Extract the [x, y] coordinate from the center of the cell holding the provided text.  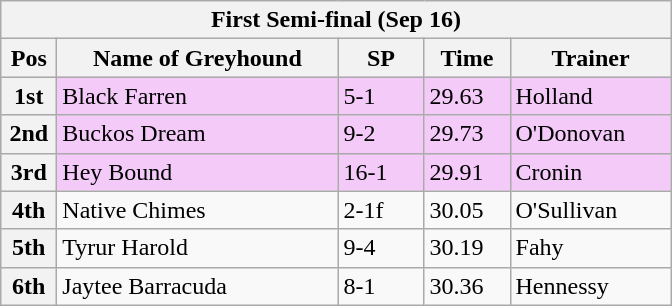
8-1 [381, 286]
Holland [590, 96]
30.05 [467, 210]
16-1 [381, 172]
2-1f [381, 210]
Buckos Dream [198, 134]
29.91 [467, 172]
9-4 [381, 248]
Pos [29, 58]
2nd [29, 134]
Trainer [590, 58]
3rd [29, 172]
Black Farren [198, 96]
Time [467, 58]
29.73 [467, 134]
Tyrur Harold [198, 248]
9-2 [381, 134]
5-1 [381, 96]
O'Sullivan [590, 210]
4th [29, 210]
5th [29, 248]
1st [29, 96]
Hennessy [590, 286]
Cronin [590, 172]
SP [381, 58]
Jaytee Barracuda [198, 286]
30.19 [467, 248]
Hey Bound [198, 172]
29.63 [467, 96]
30.36 [467, 286]
First Semi-final (Sep 16) [336, 20]
6th [29, 286]
O'Donovan [590, 134]
Fahy [590, 248]
Name of Greyhound [198, 58]
Native Chimes [198, 210]
